Search for the cell housing the specified text and yield its [X, Y] center coordinate. 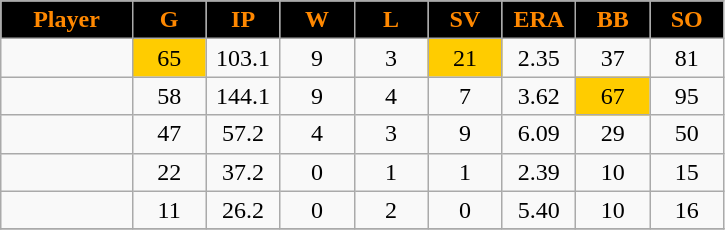
Player [66, 20]
SO [687, 20]
BB [613, 20]
57.2 [243, 134]
65 [169, 58]
144.1 [243, 96]
6.09 [539, 134]
47 [169, 134]
5.40 [539, 210]
15 [687, 172]
2 [391, 210]
3.62 [539, 96]
W [317, 20]
L [391, 20]
50 [687, 134]
11 [169, 210]
2.35 [539, 58]
95 [687, 96]
37.2 [243, 172]
G [169, 20]
7 [465, 96]
16 [687, 210]
21 [465, 58]
103.1 [243, 58]
67 [613, 96]
37 [613, 58]
ERA [539, 20]
58 [169, 96]
29 [613, 134]
22 [169, 172]
IP [243, 20]
2.39 [539, 172]
SV [465, 20]
26.2 [243, 210]
81 [687, 58]
